Scan for the cell matching the given text and deliver its [X, Y] coordinate at center. 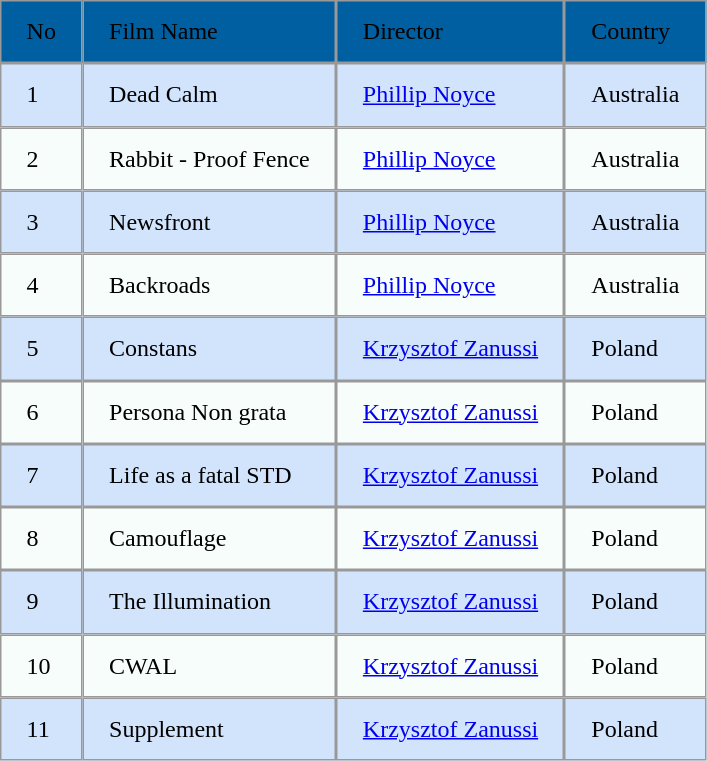
Country [636, 32]
No [41, 32]
Persona Non grata [209, 412]
CWAL [209, 666]
11 [41, 728]
6 [41, 412]
Dead Calm [209, 94]
3 [41, 222]
8 [41, 538]
Director [450, 32]
10 [41, 666]
7 [41, 476]
Newsfront [209, 222]
Life as a fatal STD [209, 476]
4 [41, 286]
Rabbit - Proof Fence [209, 158]
2 [41, 158]
1 [41, 94]
The Illumination [209, 602]
Constans [209, 348]
Backroads [209, 286]
Supplement [209, 728]
Camouflage [209, 538]
Film Name [209, 32]
5 [41, 348]
9 [41, 602]
